For the text-containing cell, return its midpoint in [X, Y] coordinate format. 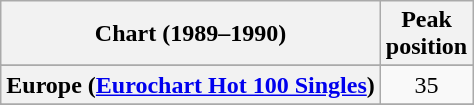
Europe (Eurochart Hot 100 Singles) [191, 85]
Chart (1989–1990) [191, 34]
35 [426, 85]
Peakposition [426, 34]
